Pinpoint the cell where the given text exists, returning its (x, y) midpoint coordinate. 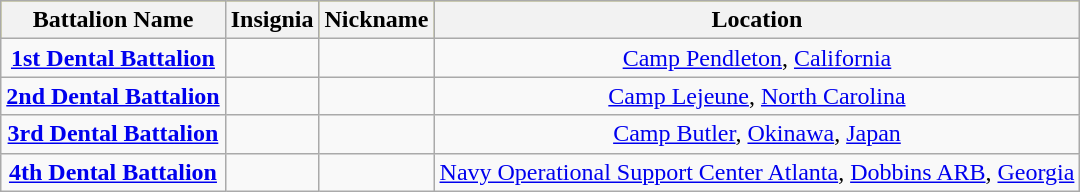
Nickname (376, 20)
Battalion Name (113, 20)
3rd Dental Battalion (113, 134)
Camp Lejeune, North Carolina (757, 96)
1st Dental Battalion (113, 58)
Navy Operational Support Center Atlanta, Dobbins ARB, Georgia (757, 172)
4th Dental Battalion (113, 172)
2nd Dental Battalion (113, 96)
Location (757, 20)
Camp Pendleton, California (757, 58)
Camp Butler, Okinawa, Japan (757, 134)
Insignia (272, 20)
